Locate the cell with the specified text and output its [x, y] center coordinate. 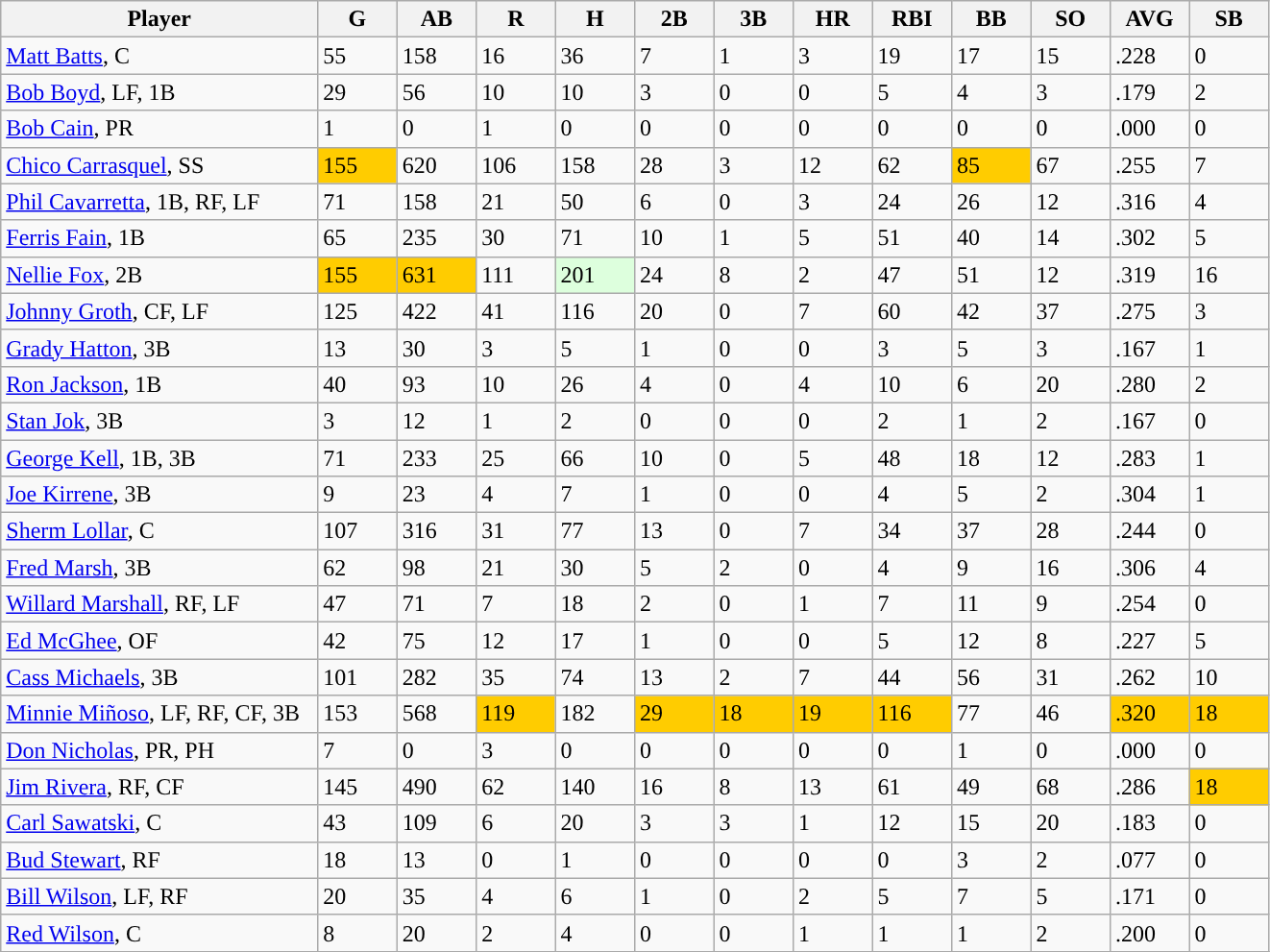
AVG [1149, 19]
568 [436, 714]
.280 [1149, 384]
36 [595, 56]
25 [516, 458]
23 [436, 495]
Ron Jackson, 1B [159, 384]
Matt Batts, C [159, 56]
Carl Sawatski, C [159, 823]
.302 [1149, 238]
106 [516, 165]
153 [357, 714]
Bill Wilson, LF, RF [159, 896]
Nellie Fox, 2B [159, 275]
43 [357, 823]
Player [159, 19]
RBI [912, 19]
3B [753, 19]
H [595, 19]
233 [436, 458]
119 [516, 714]
34 [912, 531]
101 [357, 677]
67 [1070, 165]
66 [595, 458]
.306 [1149, 568]
.179 [1149, 92]
.228 [1149, 56]
George Kell, 1B, 3B [159, 458]
Phil Cavarretta, 1B, RF, LF [159, 202]
68 [1070, 787]
Red Wilson, C [159, 933]
61 [912, 787]
.283 [1149, 458]
Grady Hatton, 3B [159, 348]
60 [912, 311]
Stan Jok, 3B [159, 421]
.255 [1149, 165]
.227 [1149, 641]
44 [912, 677]
107 [357, 531]
.077 [1149, 860]
85 [990, 165]
490 [436, 787]
2B [674, 19]
316 [436, 531]
235 [436, 238]
Fred Marsh, 3B [159, 568]
50 [595, 202]
41 [516, 311]
Don Nicholas, PR, PH [159, 750]
Jim Rivera, RF, CF [159, 787]
109 [436, 823]
Johnny Groth, CF, LF [159, 311]
Minnie Miñoso, LF, RF, CF, 3B [159, 714]
.171 [1149, 896]
620 [436, 165]
65 [357, 238]
75 [436, 641]
631 [436, 275]
282 [436, 677]
111 [516, 275]
BB [990, 19]
201 [595, 275]
Sherm Lollar, C [159, 531]
HR [833, 19]
14 [1070, 238]
.200 [1149, 933]
.304 [1149, 495]
.275 [1149, 311]
46 [1070, 714]
Ed McGhee, OF [159, 641]
G [357, 19]
Willard Marshall, RF, LF [159, 604]
.262 [1149, 677]
145 [357, 787]
74 [595, 677]
AB [436, 19]
.183 [1149, 823]
Bob Cain, PR [159, 129]
Ferris Fain, 1B [159, 238]
.254 [1149, 604]
182 [595, 714]
140 [595, 787]
93 [436, 384]
Joe Kirrene, 3B [159, 495]
49 [990, 787]
.244 [1149, 531]
SO [1070, 19]
.319 [1149, 275]
98 [436, 568]
.320 [1149, 714]
.316 [1149, 202]
48 [912, 458]
125 [357, 311]
422 [436, 311]
55 [357, 56]
Bob Boyd, LF, 1B [159, 92]
Bud Stewart, RF [159, 860]
R [516, 19]
11 [990, 604]
.286 [1149, 787]
SB [1229, 19]
Cass Michaels, 3B [159, 677]
Chico Carrasquel, SS [159, 165]
